Identify which cell holds the provided text, then report its [x, y] central coordinate. 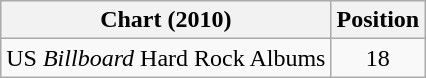
18 [378, 58]
US Billboard Hard Rock Albums [166, 58]
Position [378, 20]
Chart (2010) [166, 20]
